Search for the cell housing the specified text and yield its [X, Y] center coordinate. 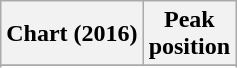
Peak position [189, 34]
Chart (2016) [72, 34]
